Determine the [x, y] coordinate at the center of the cell enclosing the given text.  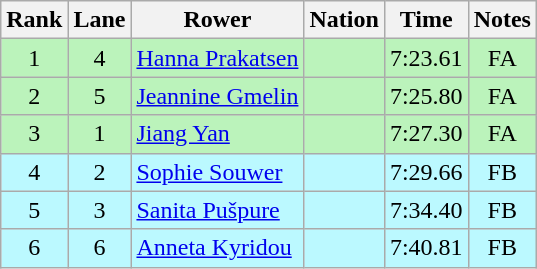
Time [426, 20]
Notes [502, 20]
Hanna Prakatsen [218, 58]
Rank [34, 20]
Anneta Kyridou [218, 248]
Jiang Yan [218, 134]
7:34.40 [426, 210]
Sanita Pušpure [218, 210]
7:40.81 [426, 248]
7:25.80 [426, 96]
Sophie Souwer [218, 172]
7:29.66 [426, 172]
Nation [344, 20]
Lane [100, 20]
7:23.61 [426, 58]
7:27.30 [426, 134]
Rower [218, 20]
Jeannine Gmelin [218, 96]
